Find where the given text appears and provide that cell's center as (x, y) coordinate. 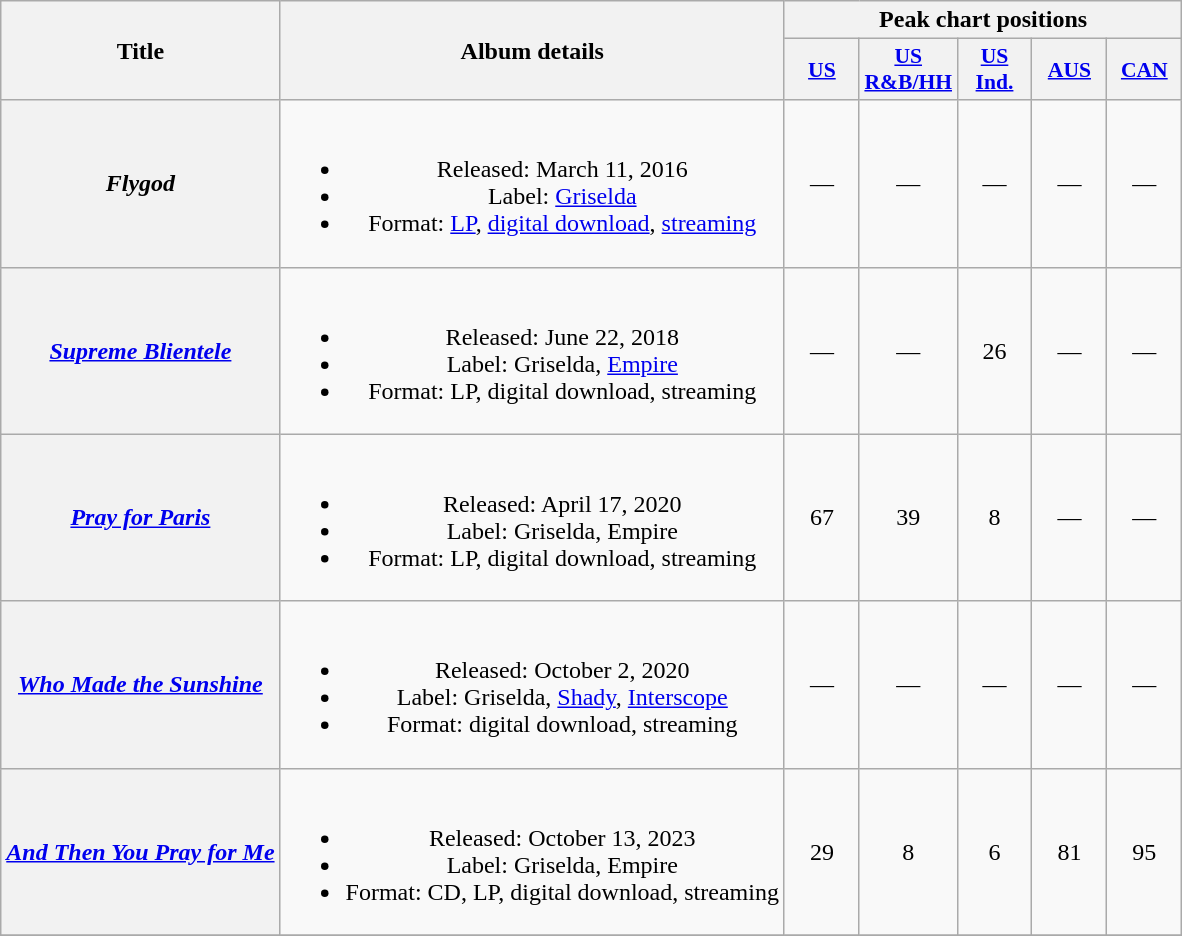
AUS (1070, 70)
39 (908, 518)
67 (822, 518)
Who Made the Sunshine (140, 684)
Supreme Blientele (140, 350)
81 (1070, 852)
And Then You Pray for Me (140, 852)
Released: October 2, 2020Label: Griselda, Shady, InterscopeFormat: digital download, streaming (532, 684)
USInd. (994, 70)
Pray for Paris (140, 518)
USR&B/HH (908, 70)
95 (1144, 852)
6 (994, 852)
26 (994, 350)
Flygod (140, 184)
Released: October 13, 2023Label: Griselda, EmpireFormat: CD, LP, digital download, streaming (532, 852)
CAN (1144, 70)
Released: June 22, 2018Label: Griselda, EmpireFormat: LP, digital download, streaming (532, 350)
Peak chart positions (982, 20)
US (822, 70)
Title (140, 50)
Album details (532, 50)
Released: March 11, 2016Label: GriseldaFormat: LP, digital download, streaming (532, 184)
Released: April 17, 2020Label: Griselda, EmpireFormat: LP, digital download, streaming (532, 518)
29 (822, 852)
